Identify which cell holds the provided text, then report its [X, Y] central coordinate. 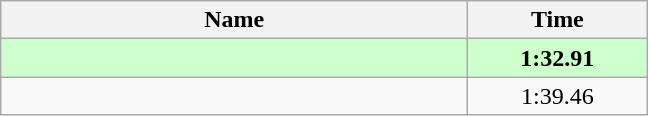
Name [234, 20]
1:32.91 [558, 58]
Time [558, 20]
1:39.46 [558, 96]
